For the text-containing cell, return its midpoint in [x, y] coordinate format. 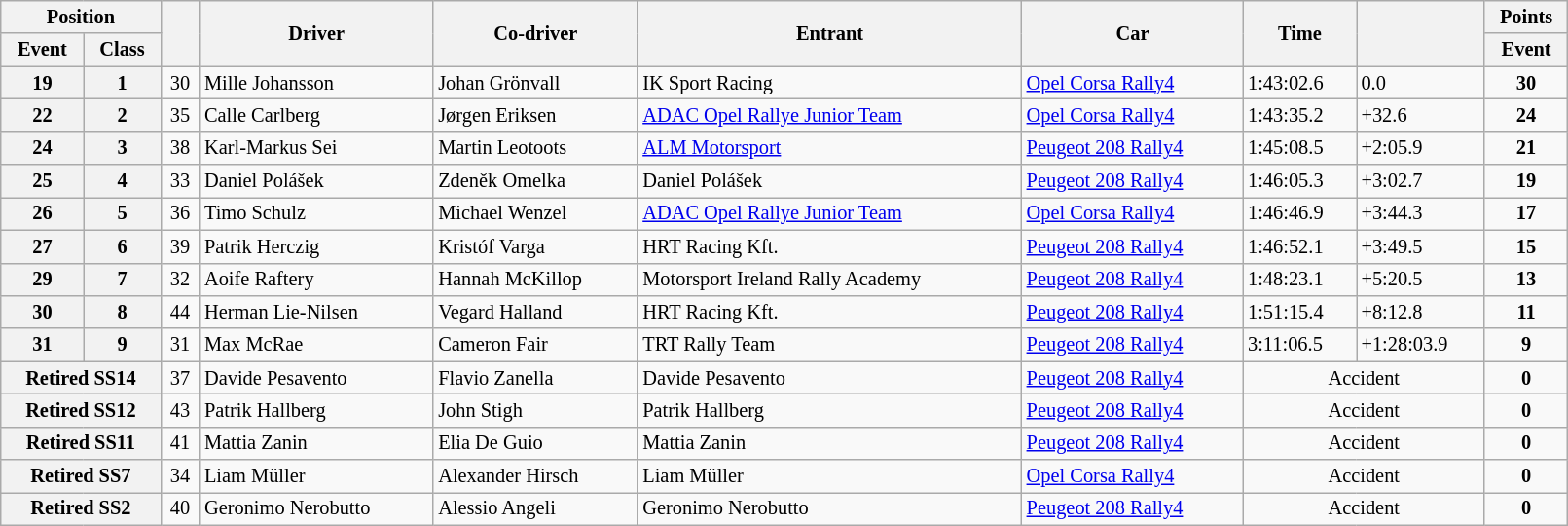
Max McRae [316, 345]
32 [180, 280]
Position [81, 17]
Kristóf Varga [535, 246]
3 [123, 148]
4 [123, 181]
Alessio Angeli [535, 508]
1:51:15.4 [1299, 312]
Time [1299, 33]
Zdeněk Omelka [535, 181]
40 [180, 508]
Patrik Herczig [316, 246]
Jørgen Eriksen [535, 115]
43 [180, 410]
Retired SS11 [81, 443]
1 [123, 83]
Driver [316, 33]
Hannah McKillop [535, 280]
17 [1526, 213]
John Stigh [535, 410]
13 [1526, 280]
Cameron Fair [535, 345]
Timo Schulz [316, 213]
Flavio Zanella [535, 378]
Michael Wenzel [535, 213]
33 [180, 181]
Herman Lie-Nilsen [316, 312]
21 [1526, 148]
+1:28:03.9 [1421, 345]
Calle Carlberg [316, 115]
+5:20.5 [1421, 280]
1:45:08.5 [1299, 148]
Class [123, 50]
TRT Rally Team [829, 345]
Retired SS12 [81, 410]
Retired SS14 [81, 378]
Co-driver [535, 33]
1:43:35.2 [1299, 115]
1:48:23.1 [1299, 280]
39 [180, 246]
Alexander Hirsch [535, 476]
6 [123, 246]
Karl-Markus Sei [316, 148]
41 [180, 443]
Johan Grönvall [535, 83]
Martin Leotoots [535, 148]
Entrant [829, 33]
IK Sport Racing [829, 83]
Motorsport Ireland Rally Academy [829, 280]
0.0 [1421, 83]
Vegard Halland [535, 312]
+3:44.3 [1421, 213]
36 [180, 213]
38 [180, 148]
Aoife Raftery [316, 280]
44 [180, 312]
26 [43, 213]
+3:49.5 [1421, 246]
+2:05.9 [1421, 148]
8 [123, 312]
ALM Motorsport [829, 148]
+3:02.7 [1421, 181]
11 [1526, 312]
35 [180, 115]
7 [123, 280]
5 [123, 213]
Elia De Guio [535, 443]
3:11:06.5 [1299, 345]
+8:12.8 [1421, 312]
Car [1133, 33]
34 [180, 476]
22 [43, 115]
37 [180, 378]
25 [43, 181]
1:46:52.1 [1299, 246]
27 [43, 246]
Retired SS2 [81, 508]
1:46:46.9 [1299, 213]
+32.6 [1421, 115]
29 [43, 280]
15 [1526, 246]
1:43:02.6 [1299, 83]
2 [123, 115]
Mille Johansson [316, 83]
Points [1526, 17]
1:46:05.3 [1299, 181]
Retired SS7 [81, 476]
